Provide the (x, y) coordinate of the cell's center where the given text is located.  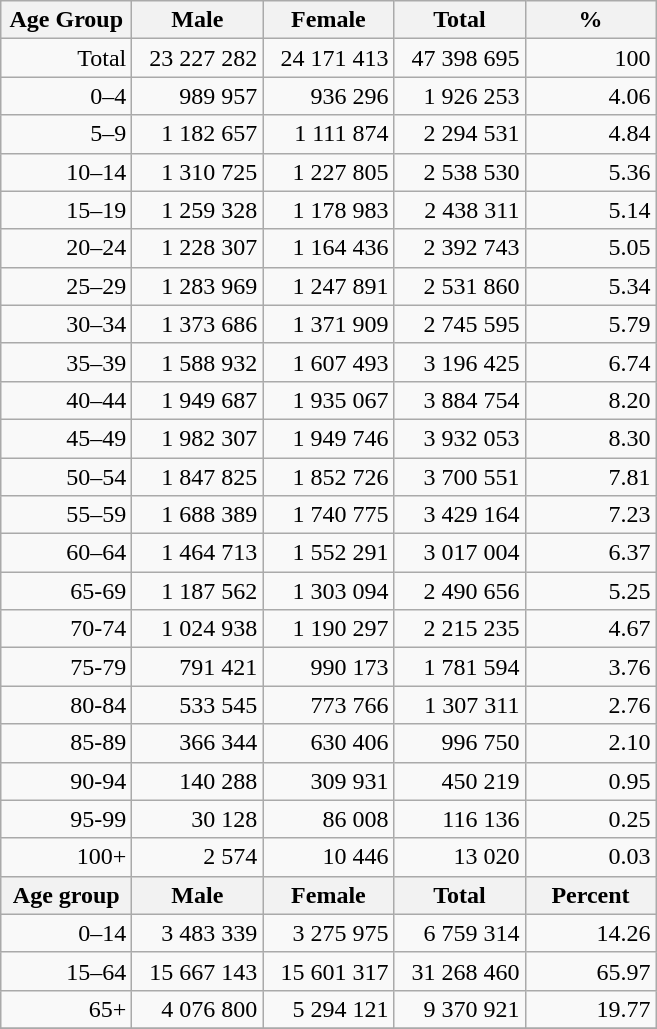
15 667 143 (198, 971)
23 227 282 (198, 58)
3 932 053 (460, 438)
1 024 938 (198, 629)
100+ (66, 857)
% (590, 20)
1 259 328 (198, 210)
1 949 687 (198, 400)
3 483 339 (198, 933)
2.76 (590, 705)
990 173 (328, 667)
15–19 (66, 210)
1 303 094 (328, 591)
0–4 (66, 96)
10–14 (66, 172)
773 766 (328, 705)
1 307 311 (460, 705)
1 182 657 (198, 134)
14.26 (590, 933)
95-99 (66, 819)
1 588 932 (198, 362)
3 275 975 (328, 933)
791 421 (198, 667)
19.77 (590, 1009)
1 373 686 (198, 324)
30 128 (198, 819)
2 531 860 (460, 286)
1 371 909 (328, 324)
13 020 (460, 857)
1 688 389 (198, 515)
309 931 (328, 781)
1 607 493 (328, 362)
5.79 (590, 324)
85-89 (66, 743)
1 935 067 (328, 400)
140 288 (198, 781)
1 247 891 (328, 286)
2 538 530 (460, 172)
30–34 (66, 324)
5.36 (590, 172)
65+ (66, 1009)
3 884 754 (460, 400)
0.03 (590, 857)
3.76 (590, 667)
Age Group (66, 20)
1 852 726 (328, 477)
3 017 004 (460, 553)
2 490 656 (460, 591)
50–54 (66, 477)
15 601 317 (328, 971)
0.25 (590, 819)
25–29 (66, 286)
989 957 (198, 96)
5.14 (590, 210)
65.97 (590, 971)
80-84 (66, 705)
2 294 531 (460, 134)
1 227 805 (328, 172)
1 781 594 (460, 667)
3 196 425 (460, 362)
0.95 (590, 781)
3 700 551 (460, 477)
7.23 (590, 515)
4.06 (590, 96)
75-79 (66, 667)
8.20 (590, 400)
65-69 (66, 591)
996 750 (460, 743)
55–59 (66, 515)
533 545 (198, 705)
1 228 307 (198, 248)
6 759 314 (460, 933)
2 392 743 (460, 248)
1 949 746 (328, 438)
7.81 (590, 477)
70-74 (66, 629)
3 429 164 (460, 515)
10 446 (328, 857)
90-94 (66, 781)
35–39 (66, 362)
1 464 713 (198, 553)
630 406 (328, 743)
1 552 291 (328, 553)
1 190 297 (328, 629)
4.84 (590, 134)
5–9 (66, 134)
5.34 (590, 286)
1 111 874 (328, 134)
Age group (66, 895)
1 926 253 (460, 96)
1 982 307 (198, 438)
1 164 436 (328, 248)
86 008 (328, 819)
31 268 460 (460, 971)
100 (590, 58)
6.74 (590, 362)
45–49 (66, 438)
24 171 413 (328, 58)
8.30 (590, 438)
47 398 695 (460, 58)
20–24 (66, 248)
1 187 562 (198, 591)
1 740 775 (328, 515)
1 847 825 (198, 477)
2 438 311 (460, 210)
2.10 (590, 743)
6.37 (590, 553)
4.67 (590, 629)
5.25 (590, 591)
2 574 (198, 857)
40–44 (66, 400)
1 178 983 (328, 210)
15–64 (66, 971)
Percent (590, 895)
2 745 595 (460, 324)
1 310 725 (198, 172)
4 076 800 (198, 1009)
5 294 121 (328, 1009)
450 219 (460, 781)
0–14 (66, 933)
9 370 921 (460, 1009)
366 344 (198, 743)
1 283 969 (198, 286)
5.05 (590, 248)
116 136 (460, 819)
2 215 235 (460, 629)
936 296 (328, 96)
60–64 (66, 553)
